Provide the [X, Y] coordinate of the cell's center where the given text is located.  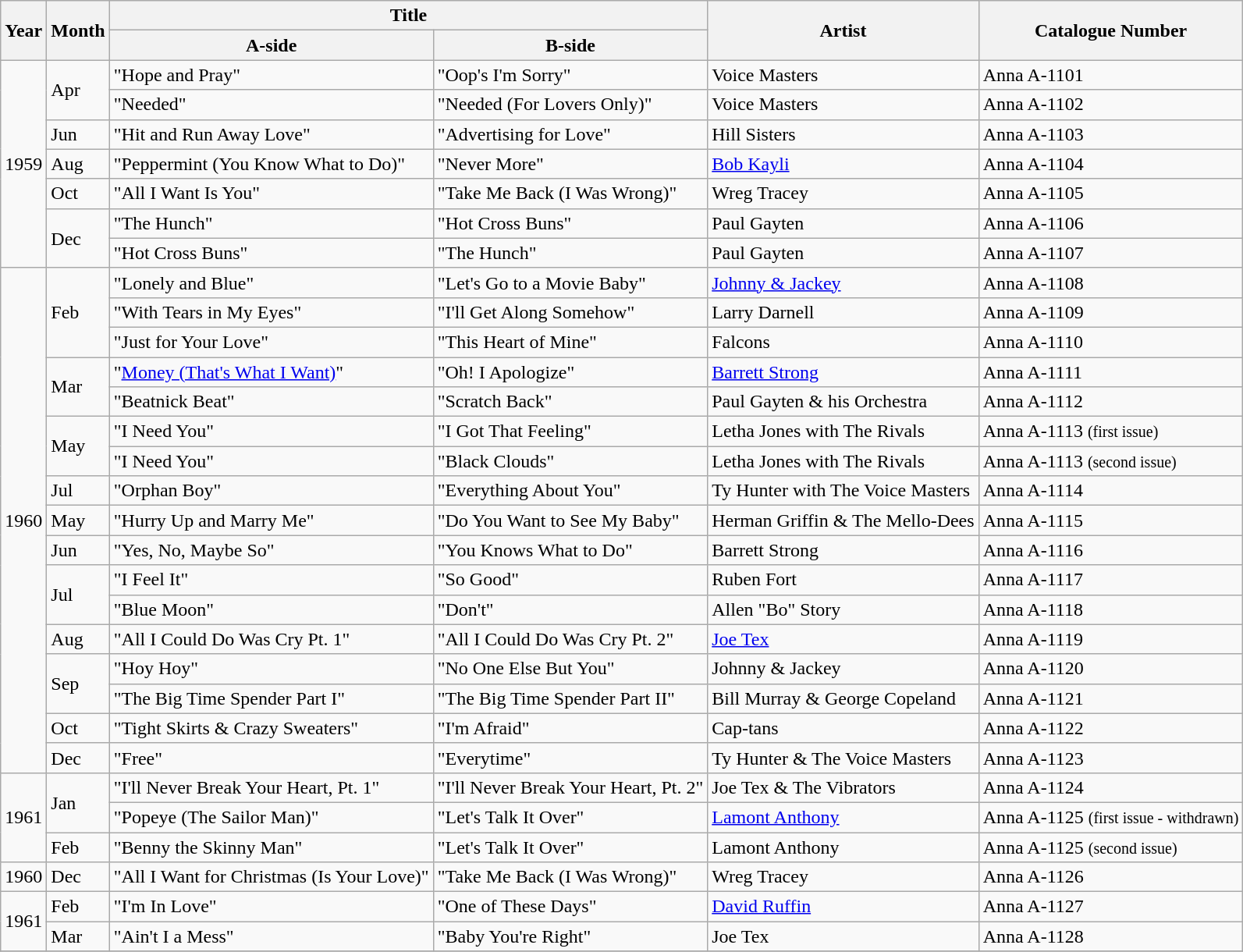
"Advertising for Love" [570, 134]
Joe Tex & The Vibrators [843, 787]
Anna A-1120 [1111, 669]
Hill Sisters [843, 134]
"So Good" [570, 580]
Anna A-1104 [1111, 164]
"I'm Afraid" [570, 728]
Anna A-1122 [1111, 728]
Bob Kayli [843, 164]
Ty Hunter & The Voice Masters [843, 758]
Anna A-1126 [1111, 877]
"All I Want Is You" [272, 194]
"I'll Never Break Your Heart, Pt. 2" [570, 787]
Anna A-1115 [1111, 520]
Anna A-1113 (second issue) [1111, 461]
"Yes, No, Maybe So" [272, 550]
Falcons [843, 342]
Anna A-1113 (first issue) [1111, 432]
"This Heart of Mine" [570, 342]
Month [78, 30]
Jan [78, 802]
Anna A-1125 (second issue) [1111, 847]
1959 [23, 164]
"Hoy Hoy" [272, 669]
"The Big Time Spender Part II" [570, 698]
Bill Murray & George Copeland [843, 698]
"Needed" [272, 105]
Herman Griffin & The Mello-Dees [843, 520]
Anna A-1107 [1111, 253]
Allen "Bo" Story [843, 609]
"Blue Moon" [272, 609]
"I Feel It" [272, 580]
B-side [570, 45]
Anna A-1116 [1111, 550]
"I'm In Love" [272, 907]
"Popeye (The Sailor Man)" [272, 817]
"Don't" [570, 609]
David Ruffin [843, 907]
"Oop's I'm Sorry" [570, 75]
Anna A-1128 [1111, 936]
Larry Darnell [843, 312]
"Hurry Up and Marry Me" [272, 520]
Anna A-1114 [1111, 491]
"Hope and Pray" [272, 75]
"Oh! I Apologize" [570, 372]
Anna A-1108 [1111, 282]
"Scratch Back" [570, 402]
A-side [272, 45]
Anna A-1106 [1111, 223]
"Everything About You" [570, 491]
Artist [843, 30]
Anna A-1101 [1111, 75]
"Free" [272, 758]
"The Big Time Spender Part I" [272, 698]
Anna A-1102 [1111, 105]
"Do You Want to See My Baby" [570, 520]
Anna A-1119 [1111, 639]
"With Tears in My Eyes" [272, 312]
Catalogue Number [1111, 30]
Ty Hunter with The Voice Masters [843, 491]
Sep [78, 684]
Anna A-1125 (first issue - withdrawn) [1111, 817]
"Baby You're Right" [570, 936]
"One of These Days" [570, 907]
"Orphan Boy" [272, 491]
Anna A-1127 [1111, 907]
Title [408, 16]
"Tight Skirts & Crazy Sweaters" [272, 728]
Anna A-1117 [1111, 580]
"I Got That Feeling" [570, 432]
"No One Else But You" [570, 669]
"Lonely and Blue" [272, 282]
"Never More" [570, 164]
"Beatnick Beat" [272, 402]
Anna A-1124 [1111, 787]
"Needed (For Lovers Only)" [570, 105]
"I'll Never Break Your Heart, Pt. 1" [272, 787]
"Ain't I a Mess" [272, 936]
"All I Want for Christmas (Is Your Love)" [272, 877]
Cap-tans [843, 728]
Year [23, 30]
Anna A-1110 [1111, 342]
Anna A-1123 [1111, 758]
Anna A-1103 [1111, 134]
Anna A-1112 [1111, 402]
Anna A-1121 [1111, 698]
Anna A-1105 [1111, 194]
"Let's Go to a Movie Baby" [570, 282]
"Everytime" [570, 758]
Apr [78, 90]
"Just for Your Love" [272, 342]
Paul Gayten & his Orchestra [843, 402]
Ruben Fort [843, 580]
Anna A-1111 [1111, 372]
"All I Could Do Was Cry Pt. 2" [570, 639]
"All I Could Do Was Cry Pt. 1" [272, 639]
"Peppermint (You Know What to Do)" [272, 164]
"Hit and Run Away Love" [272, 134]
"You Knows What to Do" [570, 550]
"I'll Get Along Somehow" [570, 312]
"Benny the Skinny Man" [272, 847]
"Money (That's What I Want)" [272, 372]
"Black Clouds" [570, 461]
Anna A-1118 [1111, 609]
Anna A-1109 [1111, 312]
